Determine the (x, y) coordinate at the center of the cell enclosing the given text.  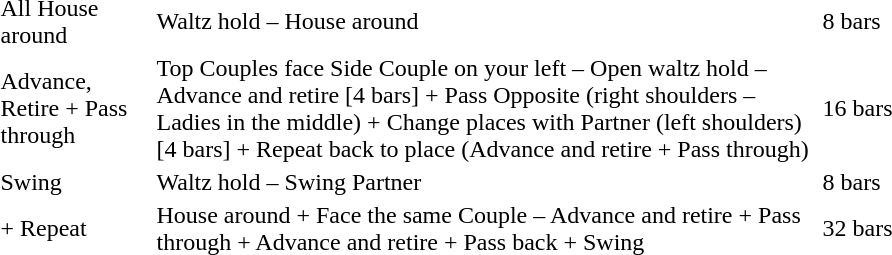
Waltz hold – Swing Partner (486, 182)
